Extract the (x, y) coordinate from the center of the cell holding the provided text.  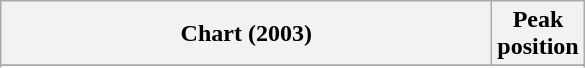
Peakposition (538, 34)
Chart (2003) (246, 34)
